Search for the cell housing the specified text and yield its (x, y) center coordinate. 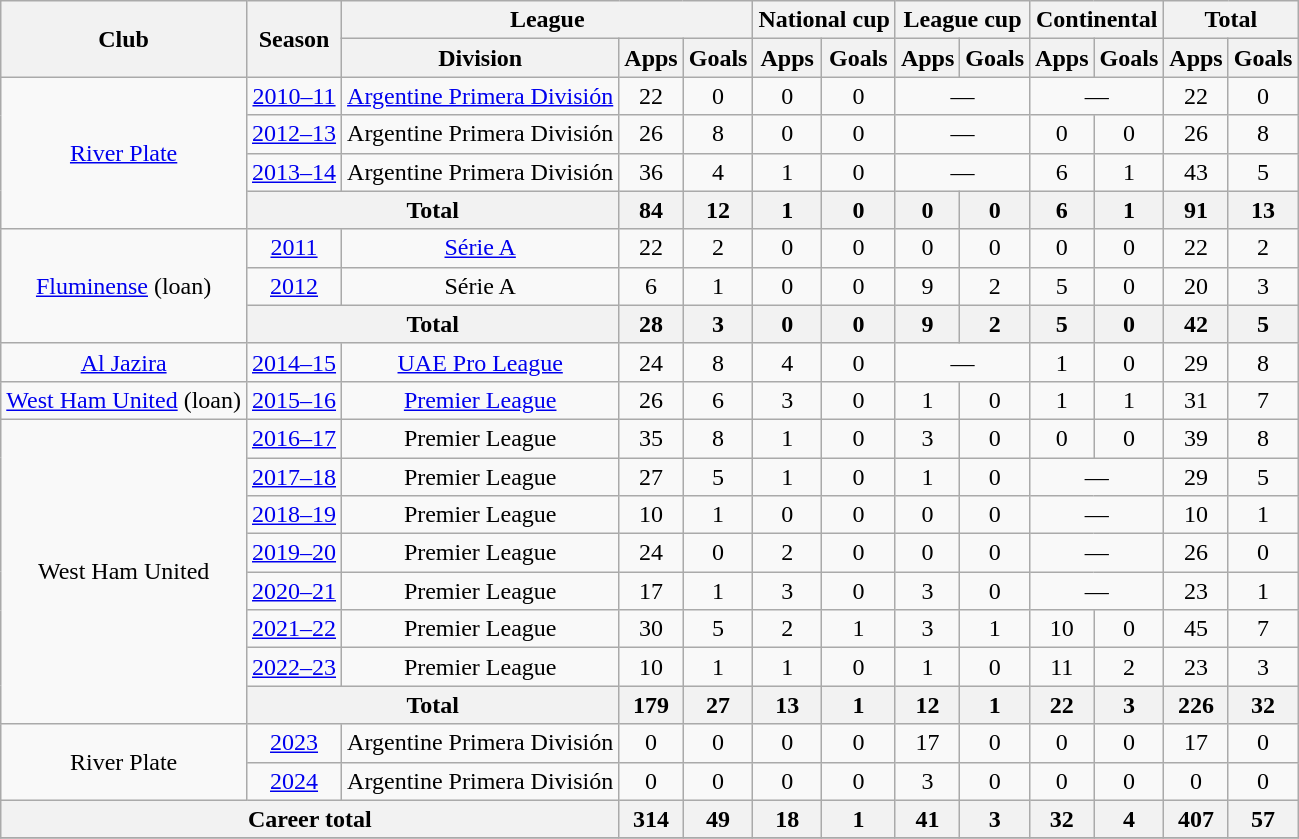
2022–23 (294, 667)
2014–15 (294, 362)
179 (651, 705)
National cup (824, 20)
2016–17 (294, 438)
91 (1196, 210)
43 (1196, 172)
2019–20 (294, 553)
Club (124, 39)
UAE Pro League (480, 362)
2021–22 (294, 629)
2017–18 (294, 477)
57 (1263, 819)
Season (294, 39)
2012–13 (294, 134)
30 (651, 629)
2024 (294, 781)
84 (651, 210)
2012 (294, 286)
Continental (1097, 20)
41 (927, 819)
League (548, 20)
2023 (294, 743)
49 (718, 819)
31 (1196, 400)
West Ham United (124, 571)
314 (651, 819)
2011 (294, 248)
Career total (310, 819)
Al Jazira (124, 362)
2010–11 (294, 96)
45 (1196, 629)
2018–19 (294, 515)
28 (651, 324)
20 (1196, 286)
2013–14 (294, 172)
League cup (962, 20)
42 (1196, 324)
11 (1062, 667)
2015–16 (294, 400)
35 (651, 438)
407 (1196, 819)
Division (480, 58)
39 (1196, 438)
36 (651, 172)
18 (787, 819)
Fluminense (loan) (124, 286)
226 (1196, 705)
2020–21 (294, 591)
West Ham United (loan) (124, 400)
